Find where the given text appears and provide that cell's center as [X, Y] coordinate. 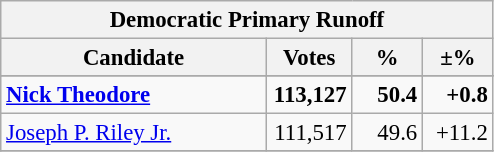
Joseph P. Riley Jr. [134, 133]
Nick Theodore [134, 95]
49.6 [388, 133]
50.4 [388, 95]
±% [458, 58]
111,517 [309, 133]
+11.2 [458, 133]
% [388, 58]
Candidate [134, 58]
+0.8 [458, 95]
Votes [309, 58]
113,127 [309, 95]
Democratic Primary Runoff [247, 20]
